Locate the cell with the specified text and output its (X, Y) center coordinate. 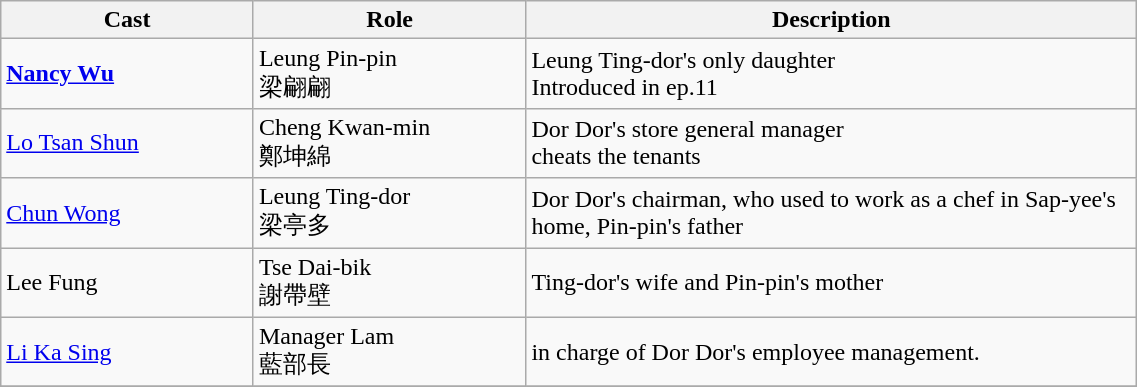
Description (832, 20)
Manager Lam藍部長 (390, 352)
Leung Ting-dor梁亭多 (390, 213)
Lee Fung (128, 283)
in charge of Dor Dor's employee management. (832, 352)
Nancy Wu (128, 74)
Leung Pin-pin梁翩翩 (390, 74)
Role (390, 20)
Cheng Kwan-min鄭坤綿 (390, 143)
Tse Dai-bik謝帶壁 (390, 283)
Li Ka Sing (128, 352)
Dor Dor's store general managercheats the tenants (832, 143)
Ting-dor's wife and Pin-pin's mother (832, 283)
Chun Wong (128, 213)
Lo Tsan Shun (128, 143)
Dor Dor's chairman, who used to work as a chef in Sap-yee's home, Pin-pin's father (832, 213)
Cast (128, 20)
Leung Ting-dor's only daughterIntroduced in ep.11 (832, 74)
